Find where the given text appears and provide that cell's center as [x, y] coordinate. 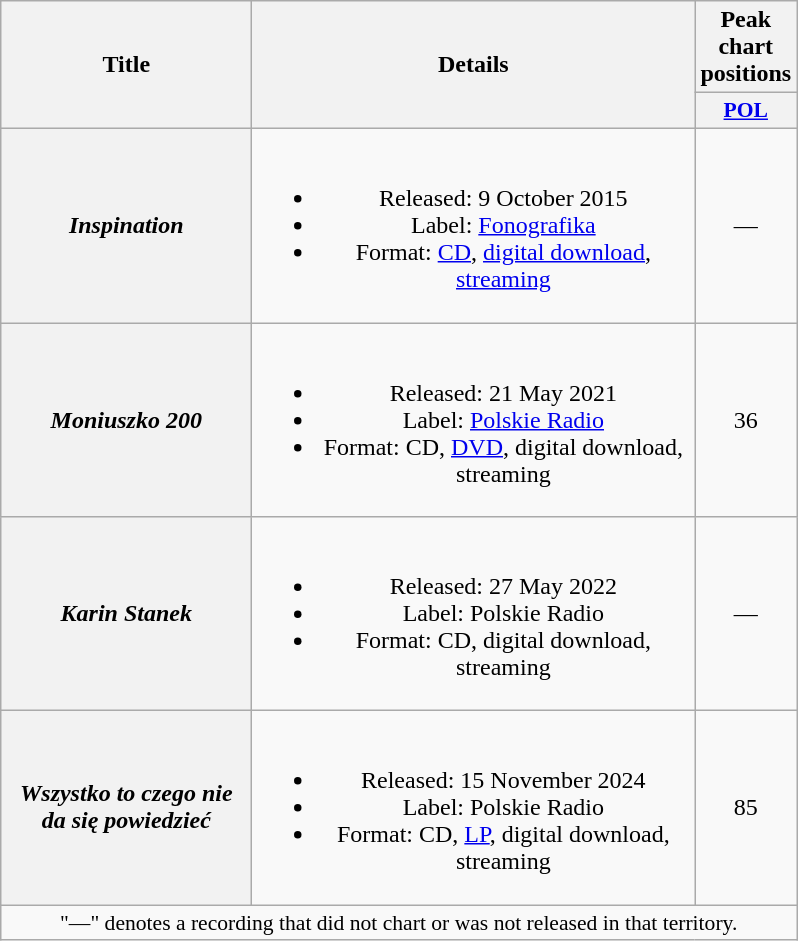
POL [746, 111]
Inspination [126, 225]
Released: 21 May 2021Label: Polskie RadioFormat: CD, DVD, digital download, streaming [474, 419]
36 [746, 419]
Details [474, 65]
Released: 27 May 2022Label: Polskie RadioFormat: CD, digital download, streaming [474, 614]
85 [746, 808]
Released: 9 October 2015Label: FonografikaFormat: CD, digital download, streaming [474, 225]
Wszystko to czego nie da się powiedzieć [126, 808]
Karin Stanek [126, 614]
Moniuszko 200 [126, 419]
Peak chart positions [746, 47]
Released: 15 November 2024Label: Polskie RadioFormat: CD, LP, digital download, streaming [474, 808]
"—" denotes a recording that did not chart or was not released in that territory. [399, 923]
Title [126, 65]
